For the text-containing cell, return its midpoint in [x, y] coordinate format. 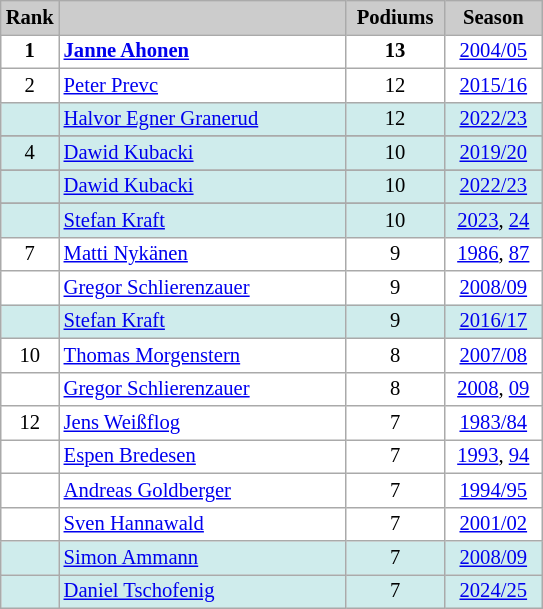
Season [493, 17]
Matti Nykänen [202, 254]
Sven Hannawald [202, 524]
Peter Prevc [202, 85]
Simon Ammann [202, 557]
Podiums [395, 17]
4 [30, 153]
Espen Bredesen [202, 456]
13 [395, 51]
1 [30, 51]
2 [30, 85]
1983/84 [493, 423]
2023, 24 [493, 220]
2004/05 [493, 51]
1993, 94 [493, 456]
2019/20 [493, 153]
Thomas Morgenstern [202, 355]
2007/08 [493, 355]
2008, 09 [493, 389]
2024/25 [493, 591]
Rank [30, 17]
Halvor Egner Granerud [202, 119]
1986, 87 [493, 254]
Andreas Goldberger [202, 490]
2015/16 [493, 85]
Daniel Tschofenig [202, 591]
Janne Ahonen [202, 51]
1994/95 [493, 490]
Jens Weißflog [202, 423]
2016/17 [493, 321]
2001/02 [493, 524]
